Pinpoint the cell where the given text exists, returning its (x, y) midpoint coordinate. 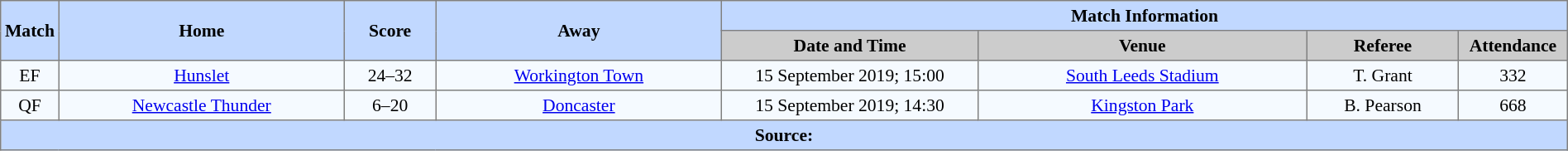
Doncaster (579, 105)
Attendance (1513, 46)
15 September 2019; 14:30 (850, 105)
Referee (1383, 46)
Score (390, 31)
668 (1513, 105)
EF (30, 75)
24–32 (390, 75)
Date and Time (850, 46)
Workington Town (579, 75)
B. Pearson (1383, 105)
Kingston Park (1142, 105)
T. Grant (1383, 75)
Home (202, 31)
Match (30, 31)
6–20 (390, 105)
Away (579, 31)
Match Information (1145, 16)
Venue (1142, 46)
Hunslet (202, 75)
Source: (784, 135)
South Leeds Stadium (1142, 75)
15 September 2019; 15:00 (850, 75)
QF (30, 105)
Newcastle Thunder (202, 105)
332 (1513, 75)
